Locate the cell with the specified text and output its [x, y] center coordinate. 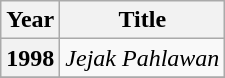
Jejak Pahlawan [142, 58]
1998 [30, 58]
Title [142, 20]
Year [30, 20]
